Output the (X, Y) coordinate of the center of the cell containing the given text.  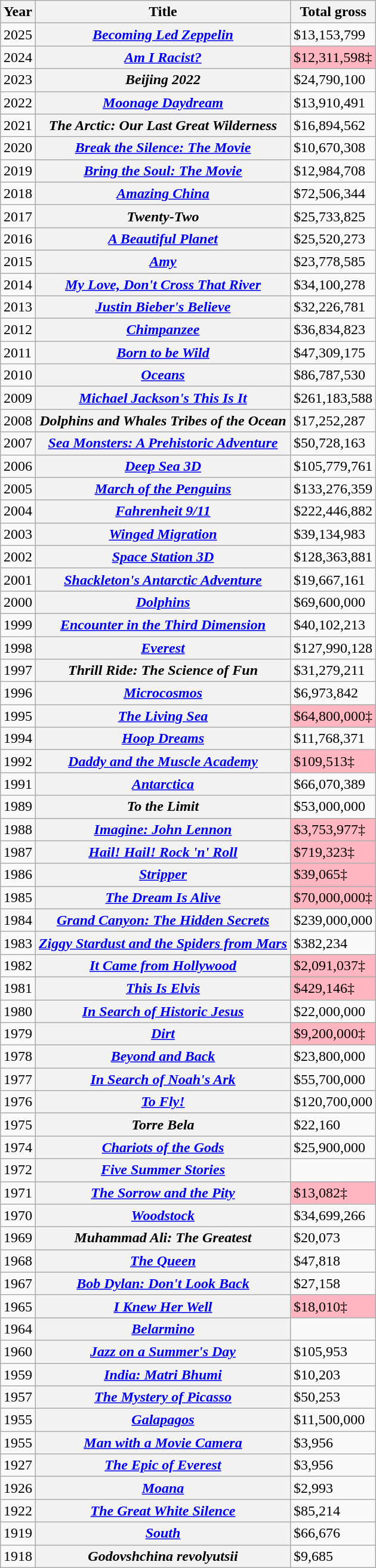
Chariots of the Gods (162, 1147)
A Beautiful Planet (162, 239)
1995 (18, 716)
The Living Sea (162, 716)
Winged Migration (162, 534)
2018 (18, 193)
$39,134,983 (333, 534)
1926 (18, 1488)
This Is Elvis (162, 988)
1994 (18, 739)
1991 (18, 784)
$128,363,881 (333, 557)
$23,778,585 (333, 261)
2006 (18, 466)
2000 (18, 602)
1976 (18, 1102)
Jazz on a Summer's Day (162, 1351)
$50,253 (333, 1397)
Dolphins (162, 602)
1927 (18, 1465)
Hail! Hail! Rock 'n' Roll (162, 852)
1959 (18, 1374)
Encounter in the Third Dimension (162, 625)
Break the Silence: The Movie (162, 148)
The Arctic: Our Last Great Wilderness (162, 125)
Muhammad Ali: The Greatest (162, 1238)
Hoop Dreams (162, 739)
1975 (18, 1125)
2025 (18, 35)
$34,100,278 (333, 285)
Woodstock (162, 1215)
$23,800,000 (333, 1057)
Moana (162, 1488)
$12,311,598‡ (333, 57)
1997 (18, 671)
$11,768,371 (333, 739)
To the Limit (162, 807)
Dirt (162, 1034)
2011 (18, 353)
$9,200,000‡ (333, 1034)
The Sorrow and the Pity (162, 1193)
$70,000,000‡ (333, 897)
$222,446,882 (333, 511)
Beyond and Back (162, 1057)
In Search of Noah's Ark (162, 1079)
Deep Sea 3D (162, 466)
1960 (18, 1351)
$50,728,163 (333, 443)
$429,146‡ (333, 988)
2023 (18, 80)
2003 (18, 534)
$2,091,037‡ (333, 965)
$105,953 (333, 1351)
$10,670,308 (333, 148)
1984 (18, 920)
Microcosmos (162, 693)
2017 (18, 216)
Torre Bela (162, 1125)
The Mystery of Picasso (162, 1397)
$55,700,000 (333, 1079)
$47,818 (333, 1261)
$6,973,842 (333, 693)
The Great White Silence (162, 1511)
Belarmino (162, 1329)
The Epic of Everest (162, 1465)
I Knew Her Well (162, 1306)
$16,894,562 (333, 125)
$20,073 (333, 1238)
2009 (18, 398)
1982 (18, 965)
$69,600,000 (333, 602)
$86,787,530 (333, 375)
Bob Dylan: Don't Look Back (162, 1283)
Stripper (162, 875)
1980 (18, 1011)
2014 (18, 285)
Bring the Soul: The Movie (162, 171)
$32,226,781 (333, 307)
1979 (18, 1034)
Title (162, 12)
$19,667,161 (333, 579)
1972 (18, 1170)
$17,252,287 (333, 421)
$120,700,000 (333, 1102)
$64,800,000‡ (333, 716)
Everest (162, 647)
Justin Bieber's Believe (162, 307)
$39,065‡ (333, 875)
2022 (18, 103)
March of the Penguins (162, 489)
Amazing China (162, 193)
$18,010‡ (333, 1306)
Moonage Daydream (162, 103)
1998 (18, 647)
2001 (18, 579)
$34,699,266 (333, 1215)
Godovshchina revolyutsii (162, 1556)
$133,276,359 (333, 489)
Five Summer Stories (162, 1170)
1970 (18, 1215)
2020 (18, 148)
Oceans (162, 375)
$239,000,000 (333, 920)
1996 (18, 693)
Ziggy Stardust and the Spiders from Mars (162, 943)
2024 (18, 57)
$31,279,211 (333, 671)
1971 (18, 1193)
$66,070,389 (333, 784)
Total gross (333, 12)
$25,733,825 (333, 216)
$22,000,000 (333, 1011)
1918 (18, 1556)
1965 (18, 1306)
$11,500,000 (333, 1420)
1957 (18, 1397)
Space Station 3D (162, 557)
1992 (18, 761)
My Love, Don't Cross That River (162, 285)
Dolphins and Whales Tribes of the Ocean (162, 421)
1985 (18, 897)
$40,102,213 (333, 625)
$12,984,708 (333, 171)
1983 (18, 943)
It Came from Hollywood (162, 965)
1969 (18, 1238)
2010 (18, 375)
$3,753,977‡ (333, 829)
Antarctica (162, 784)
$66,676 (333, 1533)
To Fly! (162, 1102)
$22,160 (333, 1125)
Sea Monsters: A Prehistoric Adventure (162, 443)
$719,323‡ (333, 852)
1974 (18, 1147)
Born to be Wild (162, 353)
1978 (18, 1057)
Chimpanzee (162, 330)
Fahrenheit 9/11 (162, 511)
$53,000,000 (333, 807)
1922 (18, 1511)
Amy (162, 261)
2007 (18, 443)
$261,183,588 (333, 398)
2005 (18, 489)
2012 (18, 330)
$24,790,100 (333, 80)
The Queen (162, 1261)
$127,990,128 (333, 647)
1967 (18, 1283)
2008 (18, 421)
Galapagos (162, 1420)
$105,779,761 (333, 466)
1981 (18, 988)
$9,685 (333, 1556)
$13,910,491 (333, 103)
$13,153,799 (333, 35)
2016 (18, 239)
Becoming Led Zeppelin (162, 35)
1919 (18, 1533)
Michael Jackson's This Is It (162, 398)
$10,203 (333, 1374)
Man with a Movie Camera (162, 1443)
The Dream Is Alive (162, 897)
1999 (18, 625)
$2,993 (333, 1488)
2004 (18, 511)
Grand Canyon: The Hidden Secrets (162, 920)
2019 (18, 171)
In Search of Historic Jesus (162, 1011)
India: Matri Bhumi (162, 1374)
Daddy and the Muscle Academy (162, 761)
2013 (18, 307)
$47,309,175 (333, 353)
$72,506,344 (333, 193)
Twenty-Two (162, 216)
$109,513‡ (333, 761)
$25,900,000 (333, 1147)
Imagine: John Lennon (162, 829)
1989 (18, 807)
Thrill Ride: The Science of Fun (162, 671)
South (162, 1533)
$85,214 (333, 1511)
$13,082‡ (333, 1193)
1986 (18, 875)
$27,158 (333, 1283)
Beijing 2022 (162, 80)
$36,834,823 (333, 330)
1987 (18, 852)
Year (18, 12)
$382,234 (333, 943)
1988 (18, 829)
2021 (18, 125)
2002 (18, 557)
$25,520,273 (333, 239)
Shackleton's Antarctic Adventure (162, 579)
2015 (18, 261)
1977 (18, 1079)
1964 (18, 1329)
1968 (18, 1261)
Am I Racist? (162, 57)
